Extract the (x, y) coordinate from the center of the cell holding the provided text.  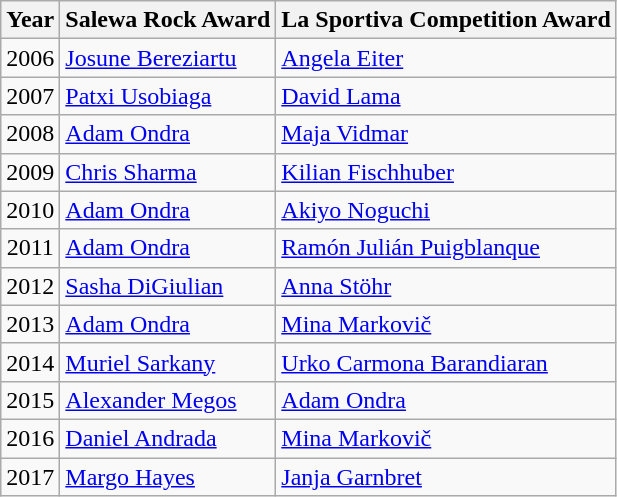
Chris Sharma (168, 172)
Angela Eiter (446, 58)
2012 (30, 286)
2015 (30, 400)
2014 (30, 362)
Sasha DiGiulian (168, 286)
Akiyo Noguchi (446, 210)
Anna Stöhr (446, 286)
Year (30, 20)
Urko Carmona Barandiaran (446, 362)
Patxi Usobiaga (168, 96)
Salewa Rock Award (168, 20)
2007 (30, 96)
Janja Garnbret (446, 477)
La Sportiva Competition Award (446, 20)
Alexander Megos (168, 400)
Daniel Andrada (168, 438)
2006 (30, 58)
Margo Hayes (168, 477)
Josune Bereziartu (168, 58)
2010 (30, 210)
2013 (30, 324)
Maja Vidmar (446, 134)
2011 (30, 248)
2008 (30, 134)
Ramón Julián Puigblanque (446, 248)
2009 (30, 172)
Kilian Fischhuber (446, 172)
2017 (30, 477)
Muriel Sarkany (168, 362)
David Lama (446, 96)
2016 (30, 438)
